Return the (x, y) coordinate for the center point of the cell that contains the specified text.  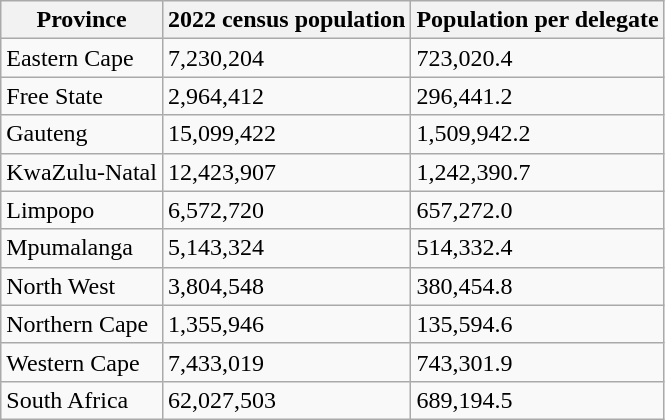
North West (82, 286)
1,355,946 (286, 324)
723,020.4 (538, 58)
689,194.5 (538, 400)
South Africa (82, 400)
Population per delegate (538, 20)
380,454.8 (538, 286)
Eastern Cape (82, 58)
Province (82, 20)
1,242,390.7 (538, 172)
514,332.4 (538, 248)
2022 census population (286, 20)
KwaZulu-Natal (82, 172)
1,509,942.2 (538, 134)
15,099,422 (286, 134)
Northern Cape (82, 324)
Free State (82, 96)
135,594.6 (538, 324)
Western Cape (82, 362)
2,964,412 (286, 96)
Limpopo (82, 210)
6,572,720 (286, 210)
12,423,907 (286, 172)
62,027,503 (286, 400)
Gauteng (82, 134)
5,143,324 (286, 248)
296,441.2 (538, 96)
Mpumalanga (82, 248)
657,272.0 (538, 210)
3,804,548 (286, 286)
7,433,019 (286, 362)
743,301.9 (538, 362)
7,230,204 (286, 58)
